Detect which cell encompasses the target text, then output its (X, Y) center coordinate. 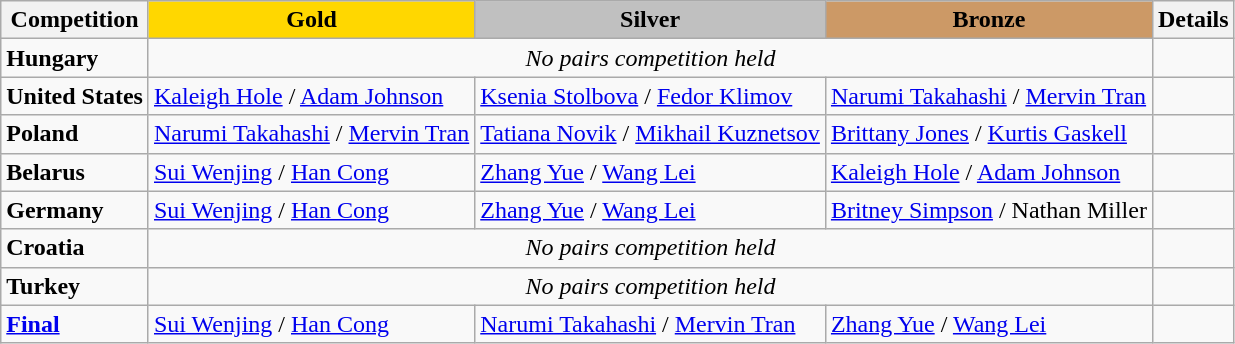
Ksenia Stolbova / Fedor Klimov (650, 96)
Brittany Jones / Kurtis Gaskell (988, 134)
Turkey (75, 286)
Gold (311, 20)
Croatia (75, 248)
Final (75, 324)
Britney Simpson / Nathan Miller (988, 210)
Germany (75, 210)
United States (75, 96)
Poland (75, 134)
Tatiana Novik / Mikhail Kuznetsov (650, 134)
Details (1193, 20)
Hungary (75, 58)
Bronze (988, 20)
Silver (650, 20)
Belarus (75, 172)
Competition (75, 20)
